Pinpoint the cell where the given text exists, returning its (X, Y) midpoint coordinate. 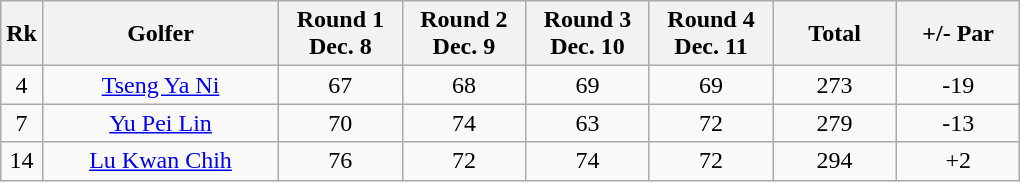
7 (22, 123)
70 (341, 123)
Golfer (160, 34)
294 (835, 161)
279 (835, 123)
273 (835, 85)
4 (22, 85)
+/- Par (958, 34)
Round 4 Dec. 11 (711, 34)
67 (341, 85)
Lu Kwan Chih (160, 161)
Round 3 Dec. 10 (588, 34)
Tseng Ya Ni (160, 85)
Round 2 Dec. 9 (464, 34)
+2 (958, 161)
Total (835, 34)
68 (464, 85)
Round 1 Dec. 8 (341, 34)
76 (341, 161)
14 (22, 161)
63 (588, 123)
-13 (958, 123)
-19 (958, 85)
Rk (22, 34)
Yu Pei Lin (160, 123)
